Scan for the cell matching the given text and deliver its [x, y] coordinate at center. 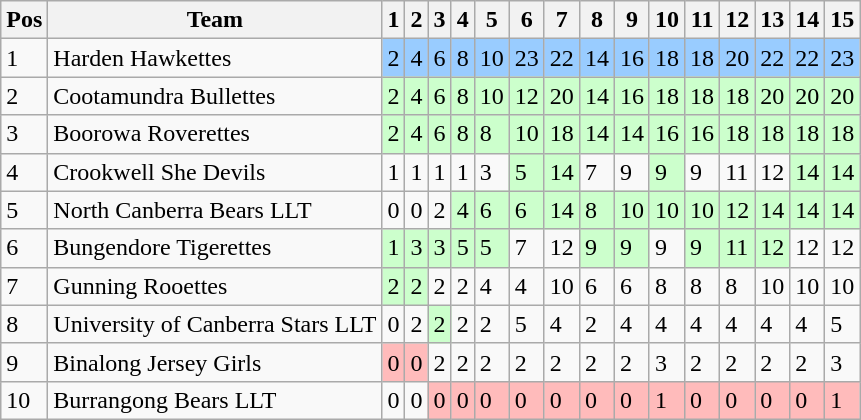
13 [772, 20]
Pos [24, 20]
Team [215, 20]
Crookwell She Devils [215, 172]
University of Canberra Stars LLT [215, 324]
Bungendore Tigerettes [215, 248]
Boorowa Roverettes [215, 134]
Harden Hawkettes [215, 58]
Cootamundra Bullettes [215, 96]
15 [842, 20]
Gunning Rooettes [215, 286]
Burrangong Bears LLT [215, 400]
Binalong Jersey Girls [215, 362]
North Canberra Bears LLT [215, 210]
